Pinpoint the cell where the given text exists, returning its [X, Y] midpoint coordinate. 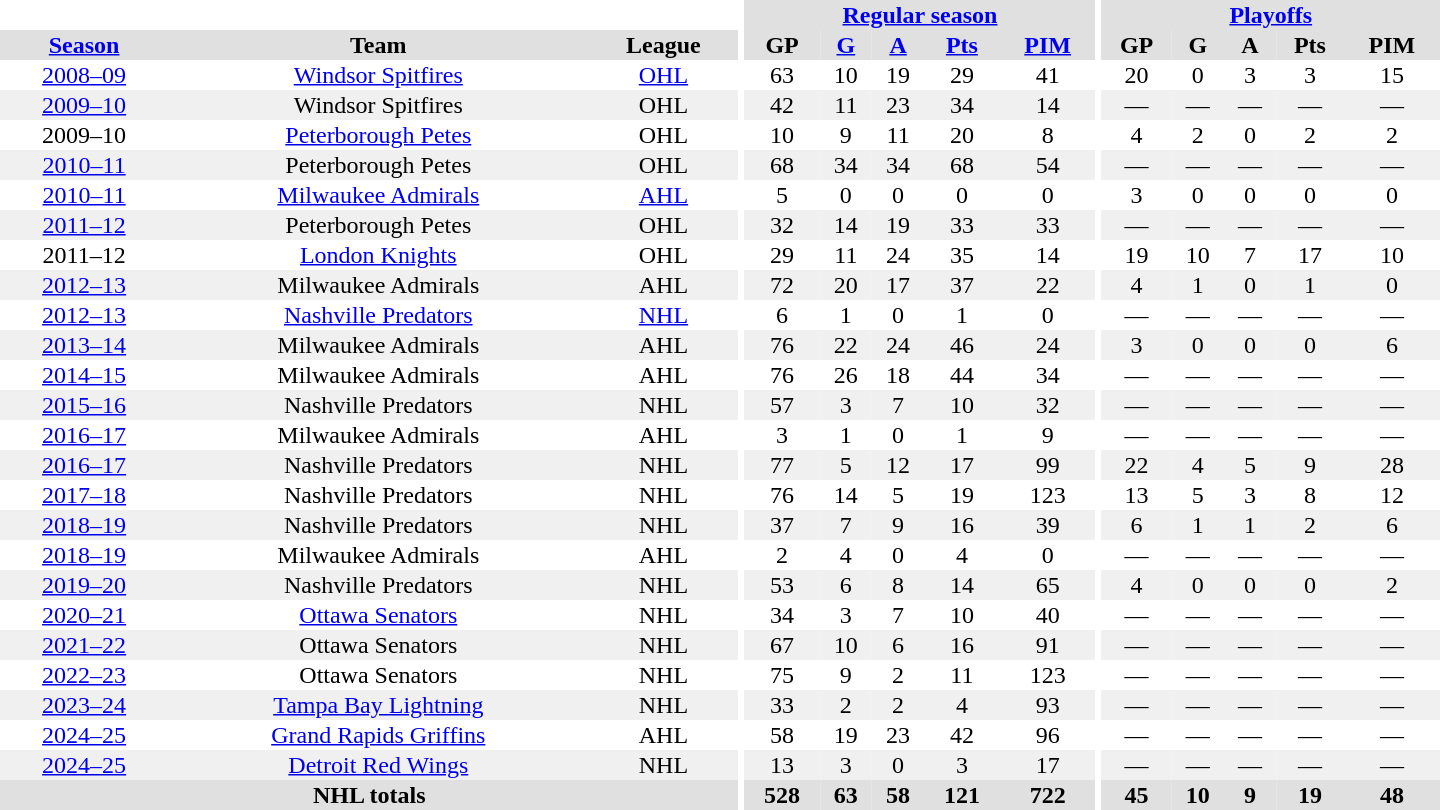
Season [84, 45]
45 [1136, 795]
2019–20 [84, 585]
NHL totals [370, 795]
722 [1048, 795]
2013–14 [84, 345]
77 [782, 465]
15 [1392, 75]
Regular season [920, 15]
54 [1048, 165]
91 [1048, 645]
Detroit Red Wings [378, 765]
Grand Rapids Griffins [378, 735]
League [663, 45]
Tampa Bay Lightning [378, 705]
121 [962, 795]
2008–09 [84, 75]
2022–23 [84, 675]
72 [782, 285]
Team [378, 45]
39 [1048, 525]
2020–21 [84, 615]
93 [1048, 705]
67 [782, 645]
2014–15 [84, 375]
28 [1392, 465]
2021–22 [84, 645]
44 [962, 375]
57 [782, 405]
Playoffs [1270, 15]
528 [782, 795]
53 [782, 585]
2015–16 [84, 405]
26 [846, 375]
2023–24 [84, 705]
75 [782, 675]
46 [962, 345]
40 [1048, 615]
London Knights [378, 255]
2017–18 [84, 495]
18 [898, 375]
35 [962, 255]
65 [1048, 585]
96 [1048, 735]
48 [1392, 795]
41 [1048, 75]
99 [1048, 465]
